Return the [x, y] coordinate for the center point of the cell that contains the specified text.  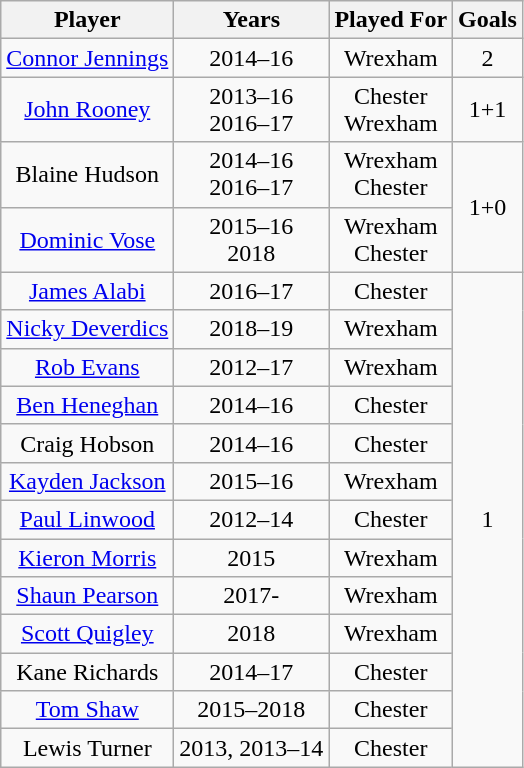
Scott Quigley [88, 634]
2015–162018 [252, 240]
Dominic Vose [88, 240]
2016–17 [252, 291]
2018 [252, 634]
2013, 2013–14 [252, 748]
James Alabi [88, 291]
Lewis Turner [88, 748]
2 [488, 58]
1 [488, 520]
Craig Hobson [88, 443]
Paul Linwood [88, 519]
Kane Richards [88, 672]
Years [252, 20]
Tom Shaw [88, 710]
Ben Heneghan [88, 405]
2012–17 [252, 367]
2012–14 [252, 519]
Kayden Jackson [88, 481]
2013–162016–17 [252, 110]
2015–2018 [252, 710]
1+0 [488, 207]
2014–162016–17 [252, 174]
2014–17 [252, 672]
2015–16 [252, 481]
2015 [252, 557]
John Rooney [88, 110]
Rob Evans [88, 367]
Blaine Hudson [88, 174]
Player [88, 20]
Chester Wrexham [391, 110]
Shaun Pearson [88, 596]
Kieron Morris [88, 557]
Nicky Deverdics [88, 329]
Goals [488, 20]
Played For [391, 20]
1+1 [488, 110]
2017- [252, 596]
2018–19 [252, 329]
Connor Jennings [88, 58]
